Find where the given text appears and provide that cell's center as (x, y) coordinate. 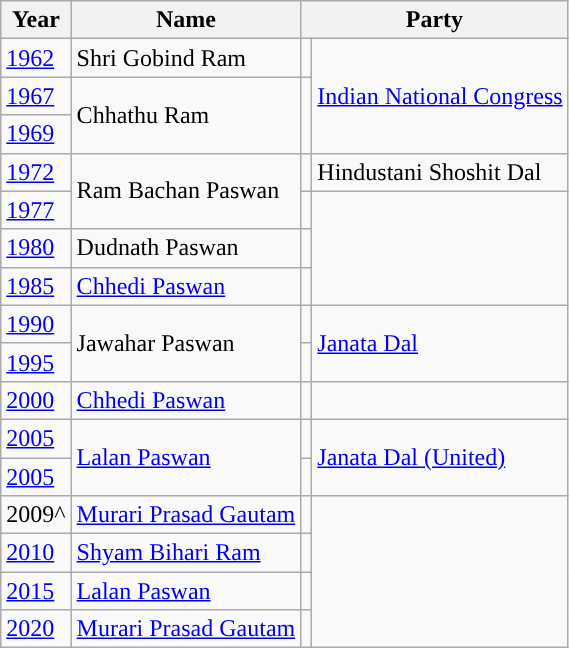
Name (186, 20)
2009^ (36, 515)
1980 (36, 248)
Janata Dal (United) (440, 457)
2020 (36, 629)
1962 (36, 58)
1990 (36, 324)
Shri Gobind Ram (186, 58)
2000 (36, 400)
2015 (36, 591)
Janata Dal (440, 343)
Chhathu Ram (186, 115)
1969 (36, 134)
1995 (36, 362)
Party (434, 20)
1977 (36, 210)
Shyam Bihari Ram (186, 553)
1967 (36, 96)
Hindustani Shoshit Dal (440, 172)
1985 (36, 286)
Jawahar Paswan (186, 343)
Ram Bachan Paswan (186, 191)
1972 (36, 172)
Year (36, 20)
2010 (36, 553)
Indian National Congress (440, 96)
Dudnath Paswan (186, 248)
